For the text-containing cell, return its midpoint in [X, Y] coordinate format. 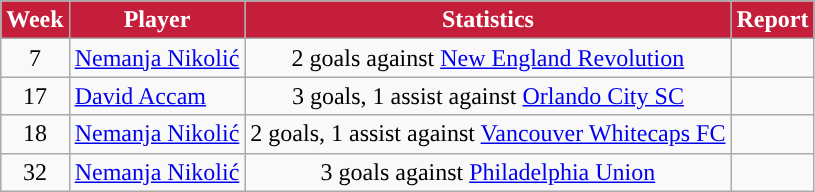
3 goals, 1 assist against Orlando City SC [488, 96]
David Accam [157, 96]
2 goals, 1 assist against Vancouver Whitecaps FC [488, 134]
17 [35, 96]
Player [157, 20]
2 goals against New England Revolution [488, 58]
3 goals against Philadelphia Union [488, 172]
Statistics [488, 20]
18 [35, 134]
Report [772, 20]
32 [35, 172]
7 [35, 58]
Week [35, 20]
